From the cell containing the given text, extract its center point as [X, Y] coordinate. 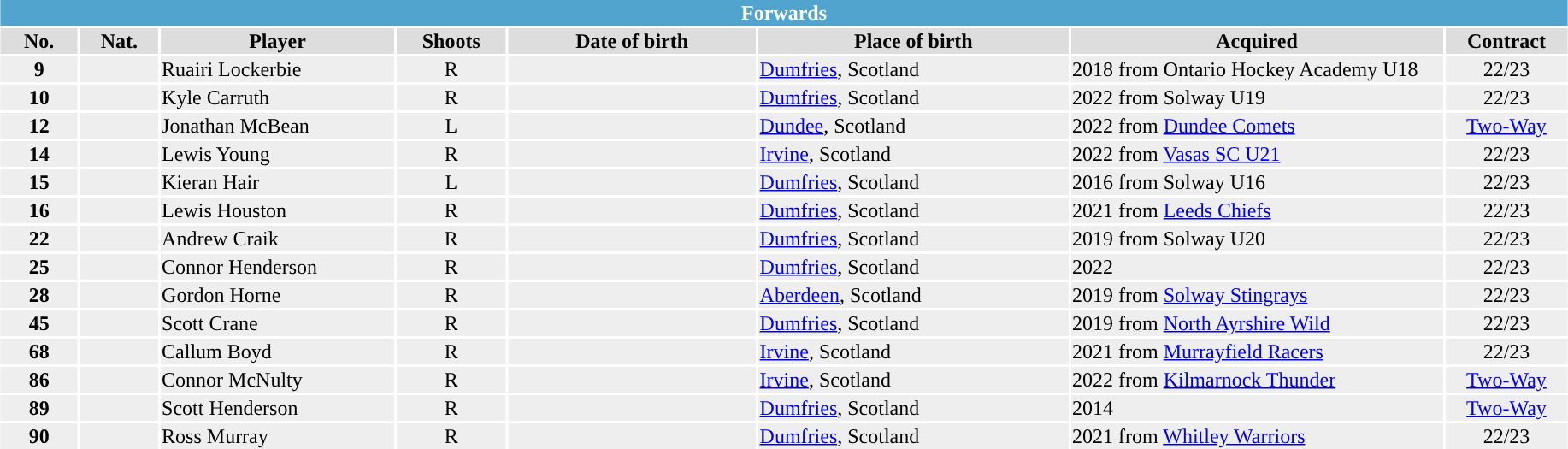
89 [39, 408]
Kyle Carruth [278, 97]
No. [39, 41]
Lewis Houston [278, 210]
Jonathan McBean [278, 126]
Andrew Craik [278, 239]
Player [278, 41]
2022 [1257, 267]
2022 from Dundee Comets [1257, 126]
86 [39, 380]
14 [39, 154]
2021 from Murrayfield Racers [1257, 352]
12 [39, 126]
2021 from Leeds Chiefs [1257, 210]
Place of birth [913, 41]
2022 from Vasas SC U21 [1257, 154]
68 [39, 352]
Connor McNulty [278, 380]
2014 [1257, 408]
Kieran Hair [278, 182]
Connor Henderson [278, 267]
16 [39, 210]
28 [39, 295]
Callum Boyd [278, 352]
9 [39, 69]
2021 from Whitley Warriors [1257, 436]
2022 from Solway U19 [1257, 97]
Shoots [451, 41]
2022 from Kilmarnock Thunder [1257, 380]
10 [39, 97]
Date of birth [632, 41]
25 [39, 267]
Nat. [120, 41]
Ross Murray [278, 436]
Scott Crane [278, 323]
Lewis Young [278, 154]
Dundee, Scotland [913, 126]
45 [39, 323]
Forwards [783, 13]
2019 from Solway Stingrays [1257, 295]
Acquired [1257, 41]
Ruairi Lockerbie [278, 69]
Gordon Horne [278, 295]
90 [39, 436]
2018 from Ontario Hockey Academy U18 [1257, 69]
2019 from Solway U20 [1257, 239]
Scott Henderson [278, 408]
15 [39, 182]
Aberdeen, Scotland [913, 295]
Contract [1506, 41]
22 [39, 239]
2016 from Solway U16 [1257, 182]
2019 from North Ayrshire Wild [1257, 323]
